Identify which cell holds the provided text, then report its [x, y] central coordinate. 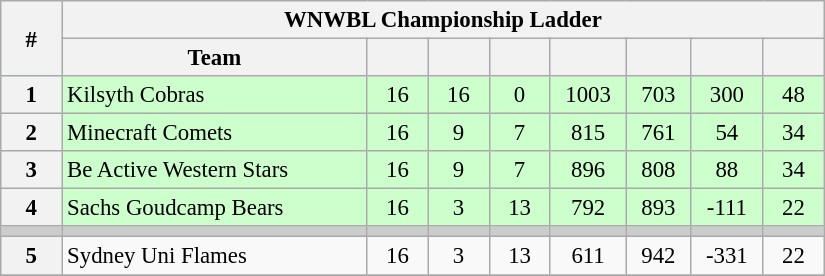
0 [520, 95]
-331 [727, 256]
# [32, 38]
942 [658, 256]
4 [32, 208]
WNWBL Championship Ladder [443, 20]
808 [658, 170]
Minecraft Comets [214, 133]
2 [32, 133]
792 [588, 208]
761 [658, 133]
815 [588, 133]
Sachs Goudcamp Bears [214, 208]
48 [794, 95]
1 [32, 95]
Team [214, 58]
896 [588, 170]
-111 [727, 208]
Sydney Uni Flames [214, 256]
Kilsyth Cobras [214, 95]
Be Active Western Stars [214, 170]
5 [32, 256]
88 [727, 170]
703 [658, 95]
611 [588, 256]
300 [727, 95]
54 [727, 133]
1003 [588, 95]
893 [658, 208]
